Extract the [X, Y] coordinate from the center of the cell holding the provided text.  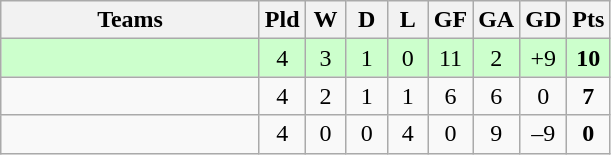
+9 [544, 58]
GA [496, 20]
Teams [130, 20]
9 [496, 134]
10 [588, 58]
11 [450, 58]
–9 [544, 134]
Pts [588, 20]
L [408, 20]
GD [544, 20]
Pld [282, 20]
D [366, 20]
GF [450, 20]
3 [326, 58]
W [326, 20]
7 [588, 96]
